Locate the cell with the specified text and output its (X, Y) center coordinate. 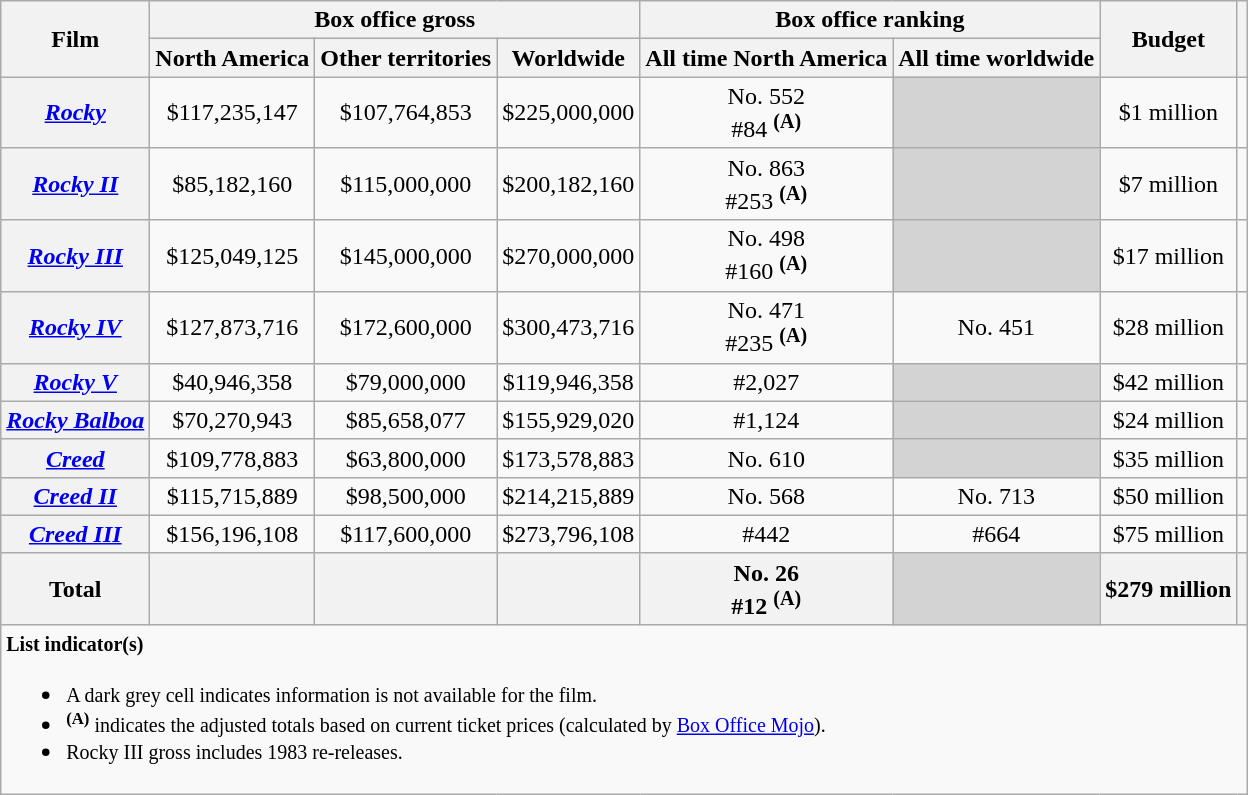
$155,929,020 (568, 420)
$50 million (1168, 496)
Rocky (76, 113)
Creed (76, 458)
$145,000,000 (406, 256)
$63,800,000 (406, 458)
#2,027 (766, 382)
No. 610 (766, 458)
$270,000,000 (568, 256)
Creed III (76, 534)
Film (76, 39)
$117,235,147 (232, 113)
Total (76, 589)
$279 million (1168, 589)
$225,000,000 (568, 113)
Rocky IV (76, 328)
Budget (1168, 39)
#1,124 (766, 420)
$127,873,716 (232, 328)
$119,946,358 (568, 382)
$7 million (1168, 184)
No. 713 (996, 496)
No. 863#253 (A) (766, 184)
Creed II (76, 496)
$115,000,000 (406, 184)
$35 million (1168, 458)
No. 471#235 (A) (766, 328)
$17 million (1168, 256)
$42 million (1168, 382)
$156,196,108 (232, 534)
$173,578,883 (568, 458)
$24 million (1168, 420)
$172,600,000 (406, 328)
$98,500,000 (406, 496)
$214,215,889 (568, 496)
$273,796,108 (568, 534)
Other territories (406, 58)
Rocky II (76, 184)
All time North America (766, 58)
$1 million (1168, 113)
No. 498#160 (A) (766, 256)
$107,764,853 (406, 113)
#442 (766, 534)
$28 million (1168, 328)
Rocky V (76, 382)
Box office gross (395, 20)
Rocky III (76, 256)
#664 (996, 534)
North America (232, 58)
Rocky Balboa (76, 420)
Worldwide (568, 58)
$40,946,358 (232, 382)
All time worldwide (996, 58)
No. 26#12 (A) (766, 589)
Box office ranking (870, 20)
No. 568 (766, 496)
No. 552#84 (A) (766, 113)
$70,270,943 (232, 420)
$79,000,000 (406, 382)
$115,715,889 (232, 496)
$109,778,883 (232, 458)
$200,182,160 (568, 184)
$85,658,077 (406, 420)
No. 451 (996, 328)
$300,473,716 (568, 328)
$85,182,160 (232, 184)
$117,600,000 (406, 534)
$75 million (1168, 534)
$125,049,125 (232, 256)
